From the cell containing the given text, extract its center point as [x, y] coordinate. 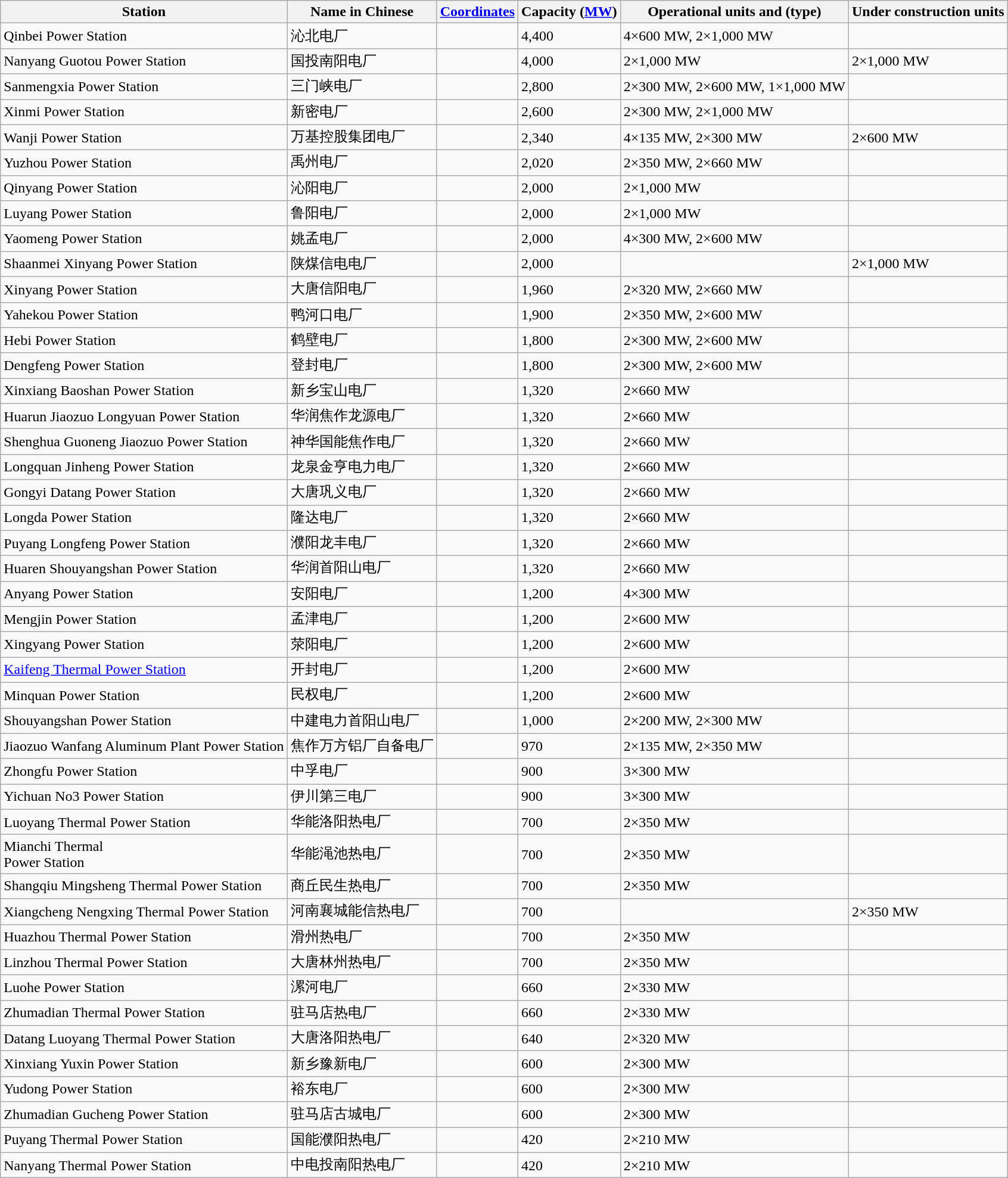
大唐巩义电厂 [362, 492]
4×600 MW, 2×1,000 MW [734, 36]
隆达电厂 [362, 518]
Linzhou Thermal Power Station [144, 963]
中孚电厂 [362, 771]
河南襄城能信热电厂 [362, 912]
商丘民生热电厂 [362, 887]
Zhumadian Thermal Power Station [144, 1013]
Mengjin Power Station [144, 620]
Jiaozuo Wanfang Aluminum Plant Power Station [144, 746]
Xingyang Power Station [144, 645]
Yichuan No3 Power Station [144, 797]
Yahekou Power Station [144, 315]
大唐信阳电厂 [362, 290]
伊川第三电厂 [362, 797]
Shaanmei Xinyang Power Station [144, 265]
新乡宝山电厂 [362, 391]
Coordinates [477, 12]
4×300 MW, 2×600 MW [734, 238]
Mianchi ThermalPower Station [144, 854]
Operational units and (type) [734, 12]
Yaomeng Power Station [144, 238]
Shouyangshan Power Station [144, 721]
裕东电厂 [362, 1089]
鸭河口电厂 [362, 315]
万基控股集团电厂 [362, 137]
Xinxiang Baoshan Power Station [144, 391]
驻马店古城电厂 [362, 1114]
新乡豫新电厂 [362, 1064]
1,960 [570, 290]
鹤壁电厂 [362, 341]
Yudong Power Station [144, 1089]
Qinbei Power Station [144, 36]
荥阳电厂 [362, 645]
华润首阳山电厂 [362, 568]
4,400 [570, 36]
2×350 MW, 2×600 MW [734, 315]
孟津电厂 [362, 620]
沁阳电厂 [362, 188]
Datang Luoyang Thermal Power Station [144, 1038]
Puyang Thermal Power Station [144, 1140]
2,340 [570, 137]
4×300 MW [734, 593]
2×300 MW, 2×1,000 MW [734, 112]
Anyang Power Station [144, 593]
Huaren Shouyangshan Power Station [144, 568]
Dengfeng Power Station [144, 366]
焦作万方铝厂自备电厂 [362, 746]
沁北电厂 [362, 36]
三门峡电厂 [362, 87]
新密电厂 [362, 112]
民权电厂 [362, 695]
鲁阳电厂 [362, 213]
4×135 MW, 2×300 MW [734, 137]
Luohe Power Station [144, 988]
Under construction units [928, 12]
驻马店热电厂 [362, 1013]
Sanmengxia Power Station [144, 87]
Shangqiu Mingsheng Thermal Power Station [144, 887]
国投南阳电厂 [362, 61]
Huazhou Thermal Power Station [144, 937]
2×350 MW, 2×660 MW [734, 163]
Huarun Jiaozuo Longyuan Power Station [144, 416]
1,000 [570, 721]
Kaifeng Thermal Power Station [144, 670]
Puyang Longfeng Power Station [144, 543]
陕煤信电电厂 [362, 265]
2×320 MW [734, 1038]
Yuzhou Power Station [144, 163]
滑州热电厂 [362, 937]
2,800 [570, 87]
Capacity (MW) [570, 12]
Gongyi Datang Power Station [144, 492]
神华国能焦作电厂 [362, 442]
国能濮阳热电厂 [362, 1140]
1,900 [570, 315]
2,020 [570, 163]
Xiangcheng Nengxing Thermal Power Station [144, 912]
Shenghua Guoneng Jiaozuo Power Station [144, 442]
Hebi Power Station [144, 341]
姚孟电厂 [362, 238]
2×300 MW, 2×600 MW, 1×1,000 MW [734, 87]
Luoyang Thermal Power Station [144, 822]
640 [570, 1038]
登封电厂 [362, 366]
华能渑池热电厂 [362, 854]
Zhongfu Power Station [144, 771]
Longquan Jinheng Power Station [144, 467]
禹州电厂 [362, 163]
大唐洛阳热电厂 [362, 1038]
Minquan Power Station [144, 695]
Station [144, 12]
龙泉金亨电力电厂 [362, 467]
中电投南阳热电厂 [362, 1165]
Xinmi Power Station [144, 112]
4,000 [570, 61]
大唐林州热电厂 [362, 963]
Wanji Power Station [144, 137]
安阳电厂 [362, 593]
Name in Chinese [362, 12]
濮阳龙丰电厂 [362, 543]
2×320 MW, 2×660 MW [734, 290]
开封电厂 [362, 670]
970 [570, 746]
Nanyang Thermal Power Station [144, 1165]
Xinxiang Yuxin Power Station [144, 1064]
中建电力首阳山电厂 [362, 721]
Nanyang Guotou Power Station [144, 61]
华润焦作龙源电厂 [362, 416]
2×135 MW, 2×350 MW [734, 746]
2×200 MW, 2×300 MW [734, 721]
Zhumadian Gucheng Power Station [144, 1114]
Luyang Power Station [144, 213]
Qinyang Power Station [144, 188]
漯河电厂 [362, 988]
华能洛阳热电厂 [362, 822]
2,600 [570, 112]
Longda Power Station [144, 518]
Xinyang Power Station [144, 290]
